Search for the cell housing the specified text and yield its (x, y) center coordinate. 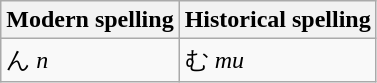
ん n (90, 60)
Modern spelling (90, 20)
む mu (278, 60)
Historical spelling (278, 20)
